Find where the given text appears and provide that cell's center as (X, Y) coordinate. 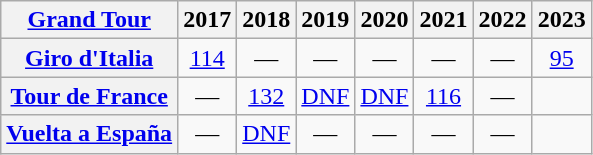
2022 (502, 20)
2023 (562, 20)
Grand Tour (90, 20)
Giro d'Italia (90, 58)
114 (208, 58)
2021 (444, 20)
132 (266, 96)
Vuelta a España (90, 134)
Tour de France (90, 96)
2019 (326, 20)
116 (444, 96)
2018 (266, 20)
95 (562, 58)
2020 (384, 20)
2017 (208, 20)
